Determine the (x, y) coordinate at the center of the cell enclosing the given text.  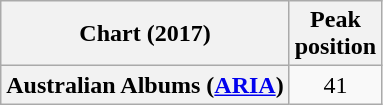
41 (335, 85)
Australian Albums (ARIA) (145, 85)
Peakposition (335, 34)
Chart (2017) (145, 34)
